Provide the [x, y] coordinate of the cell's center where the given text is located.  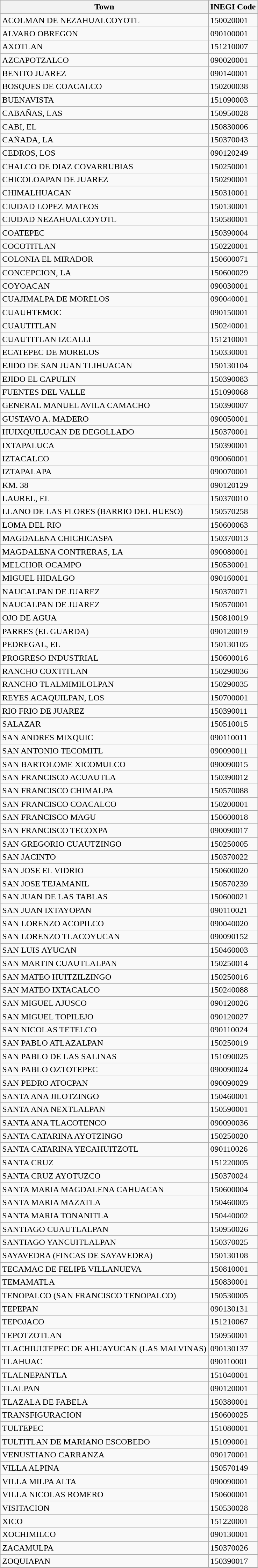
SAN MIGUEL TOPILEJO [104, 1017]
SAN ANDRES MIXQUIC [104, 737]
090080001 [233, 551]
BUENAVISTA [104, 100]
LOMA DEL RIO [104, 525]
SAN JACINTO [104, 857]
VENUSTIANO CARRANZA [104, 1455]
SANTA CRUZ [104, 1162]
150390001 [233, 445]
150390011 [233, 711]
150250016 [233, 976]
090170001 [233, 1455]
090030001 [233, 286]
KM. 38 [104, 485]
150600016 [233, 658]
150290035 [233, 684]
090120027 [233, 1017]
151090025 [233, 1056]
AXOTLAN [104, 47]
150290036 [233, 671]
PEDREGAL, EL [104, 645]
151090003 [233, 100]
150370043 [233, 140]
CUAUTITLAN [104, 326]
ALVARO OBREGON [104, 34]
090120129 [233, 485]
150600018 [233, 817]
150600020 [233, 870]
EJIDO DE SAN JUAN TLIHUACAN [104, 365]
150950001 [233, 1335]
150130001 [233, 206]
SANTA MARIA MAZATLA [104, 1202]
SAN MATEO HUITZILZINGO [104, 976]
150250019 [233, 1043]
090150001 [233, 312]
LAUREL, EL [104, 498]
CHIMALHUACAN [104, 193]
VILLA NICOLAS ROMERO [104, 1495]
SAN FRANCISCO TECOXPA [104, 831]
150460003 [233, 950]
TEPOJACO [104, 1322]
150250020 [233, 1136]
150310001 [233, 193]
150810019 [233, 618]
150390004 [233, 233]
090050001 [233, 419]
XICO [104, 1521]
150290001 [233, 180]
150950028 [233, 113]
TLAHUAC [104, 1362]
SAN FRANCISCO ACUAUTLA [104, 777]
OJO DE AGUA [104, 618]
COATEPEC [104, 233]
SANTA CATARINA AYOTZINGO [104, 1136]
150370025 [233, 1242]
CAÑADA, LA [104, 140]
MELCHOR OCAMPO [104, 565]
SANTIAGO CUAUTLALPAN [104, 1229]
150220001 [233, 246]
151090001 [233, 1442]
SAN JOSE EL VIDRIO [104, 870]
090160001 [233, 578]
SAN FRANCISCO MAGU [104, 817]
SAN PABLO OZTOTEPEC [104, 1070]
150460005 [233, 1202]
090130001 [233, 1534]
CONCEPCION, LA [104, 273]
CABAÑAS, LAS [104, 113]
PARRES (EL GUARDA) [104, 631]
COLONIA EL MIRADOR [104, 259]
AZCAPOTZALCO [104, 60]
150580001 [233, 220]
SANTA ANA TLACOTENCO [104, 1123]
150390017 [233, 1561]
COCOTITLAN [104, 246]
GUSTAVO A. MADERO [104, 419]
150250001 [233, 166]
150370013 [233, 538]
ECATEPEC DE MORELOS [104, 352]
150570001 [233, 605]
SANTA ANA JILOTZINGO [104, 1096]
150370010 [233, 498]
SANTA MARIA MAGDALENA CAHUACAN [104, 1189]
SAN MATEO IXTACALCO [104, 990]
VISITACION [104, 1508]
151210001 [233, 339]
151090068 [233, 392]
090110001 [233, 1362]
150830001 [233, 1282]
BENITO JUAREZ [104, 73]
TLAZALA DE FABELA [104, 1402]
TULTITLAN DE MARIANO ESCOBEDO [104, 1442]
IZTACALCO [104, 459]
FUENTES DEL VALLE [104, 392]
SANTA MARIA TONANITLA [104, 1216]
151210067 [233, 1322]
150700001 [233, 698]
150240088 [233, 990]
TEMAMATLA [104, 1282]
VILLA ALPINA [104, 1468]
151220005 [233, 1162]
SAN MARTIN CUAUTLALPAN [104, 963]
SANTIAGO YANCUITLALPAN [104, 1242]
090130137 [233, 1348]
COYOACAN [104, 286]
XOCHIMILCO [104, 1534]
150530005 [233, 1295]
150530001 [233, 565]
ZACAMULPA [104, 1548]
150460001 [233, 1096]
150380001 [233, 1402]
CABI, EL [104, 126]
090110021 [233, 910]
TLALPAN [104, 1388]
150240001 [233, 326]
SAN FRANCISCO COACALCO [104, 804]
SAN JUAN IXTAYOPAN [104, 910]
CUAUHTEMOC [104, 312]
INEGI Code [233, 7]
PROGRESO INDUSTRIAL [104, 658]
150600029 [233, 273]
SAN BARTOLOME XICOMULCO [104, 764]
150370026 [233, 1548]
SAN MIGUEL AJUSCO [104, 1003]
SALAZAR [104, 724]
150130105 [233, 645]
ZOQUIAPAN [104, 1561]
090090001 [233, 1481]
090090024 [233, 1070]
SANTA CATARINA YECAHUITZOTL [104, 1149]
REYES ACAQUILPAN, LOS [104, 698]
150810001 [233, 1269]
150130104 [233, 365]
SAN LORENZO TLACOYUCAN [104, 937]
150600063 [233, 525]
MAGDALENA CHICHICASPA [104, 538]
090070001 [233, 472]
090110026 [233, 1149]
BOSQUES DE COACALCO [104, 87]
TULTEPEC [104, 1428]
TECAMAC DE FELIPE VILLANUEVA [104, 1269]
150570088 [233, 790]
SAN FRANCISCO CHIMALPA [104, 790]
CHICOLOAPAN DE JUAREZ [104, 180]
150510015 [233, 724]
090120026 [233, 1003]
090090036 [233, 1123]
SAN GREGORIO CUAUTZINGO [104, 844]
SANTA CRUZ AYOTUZCO [104, 1176]
SAN PABLO DE LAS SALINAS [104, 1056]
RANCHO TLALMIMILOLPAN [104, 684]
150390012 [233, 777]
SAN JOSE TEJAMANIL [104, 884]
RIO FRIO DE JUAREZ [104, 711]
150370001 [233, 432]
TLACHIULTEPEC DE AHUAYUCAN (LAS MALVINAS) [104, 1348]
150830006 [233, 126]
150130108 [233, 1256]
151210007 [233, 47]
SAN JUAN DE LAS TABLAS [104, 897]
Town [104, 7]
SAN PABLO ATLAZALPAN [104, 1043]
MIGUEL HIDALGO [104, 578]
150330001 [233, 352]
RANCHO COXTITLAN [104, 671]
090040001 [233, 299]
CUAUTITLAN IZCALLI [104, 339]
090120249 [233, 153]
150370071 [233, 592]
151080001 [233, 1428]
GENERAL MANUEL AVILA CAMACHO [104, 406]
IXTAPALUCA [104, 445]
090040020 [233, 923]
SAN LORENZO ACOPILCO [104, 923]
CHALCO DE DIAZ COVARRUBIAS [104, 166]
LLANO DE LAS FLORES (BARRIO DEL HUESO) [104, 512]
090090011 [233, 751]
090130131 [233, 1309]
150600001 [233, 1495]
150600004 [233, 1189]
SANTA ANA NEXTLALPAN [104, 1109]
CEDROS, LOS [104, 153]
090100001 [233, 34]
090020001 [233, 60]
150600021 [233, 897]
TEPEPAN [104, 1309]
090120001 [233, 1388]
150250005 [233, 844]
SAN LUIS AYUCAN [104, 950]
150390083 [233, 379]
CUAJIMALPA DE MORELOS [104, 299]
090140001 [233, 73]
150570258 [233, 512]
150600025 [233, 1415]
150020001 [233, 20]
090110011 [233, 737]
090120019 [233, 631]
150570149 [233, 1468]
151220001 [233, 1521]
090090029 [233, 1083]
TEPOTZOTLAN [104, 1335]
TRANSFIGURACION [104, 1415]
ACOLMAN DE NEZAHUALCOYOTL [104, 20]
SAN NICOLAS TETELCO [104, 1030]
IZTAPALAPA [104, 472]
SAN PEDRO ATOCPAN [104, 1083]
150370022 [233, 857]
CIUDAD NEZAHUALCOYOTL [104, 220]
150200038 [233, 87]
150390007 [233, 406]
MAGDALENA CONTRERAS, LA [104, 551]
151040001 [233, 1375]
VILLA MILPA ALTA [104, 1481]
150440002 [233, 1216]
150950026 [233, 1229]
090060001 [233, 459]
090110024 [233, 1030]
150570239 [233, 884]
CIUDAD LOPEZ MATEOS [104, 206]
150530028 [233, 1508]
SAYAVEDRA (FINCAS DE SAYAVEDRA) [104, 1256]
150250014 [233, 963]
150370024 [233, 1176]
150590001 [233, 1109]
150600071 [233, 259]
SAN ANTONIO TECOMITL [104, 751]
TENOPALCO (SAN FRANCISCO TENOPALCO) [104, 1295]
150200001 [233, 804]
090090152 [233, 937]
EJIDO EL CAPULIN [104, 379]
090090017 [233, 831]
090090015 [233, 764]
TLALNEPANTLA [104, 1375]
HUIXQUILUCAN DE DEGOLLADO [104, 432]
